Extract the [X, Y] coordinate from the center of the cell holding the provided text.  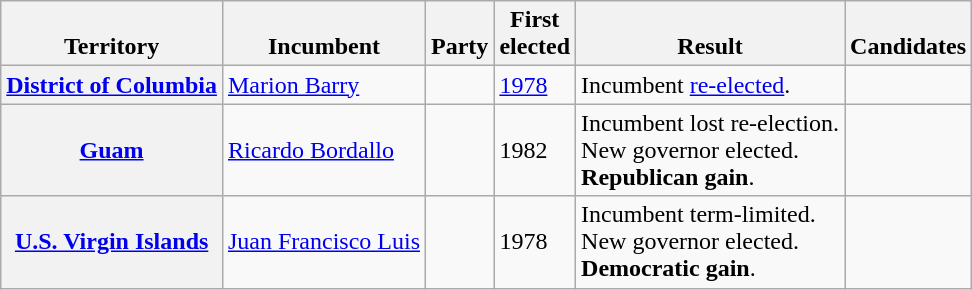
Ricardo Bordallo [324, 150]
Territory [112, 34]
Party [460, 34]
Result [710, 34]
Incumbent [324, 34]
District of Columbia [112, 85]
U.S. Virgin Islands [112, 242]
Guam [112, 150]
Juan Francisco Luis [324, 242]
Incumbent term-limited.New governor elected. Democratic gain. [710, 242]
Firstelected [535, 34]
1982 [535, 150]
Incumbent lost re-election. New governor elected. Republican gain. [710, 150]
Incumbent re-elected. [710, 85]
Candidates [908, 34]
Marion Barry [324, 85]
